Capture the cell that displays the provided text and extract its [X, Y] central coordinate. 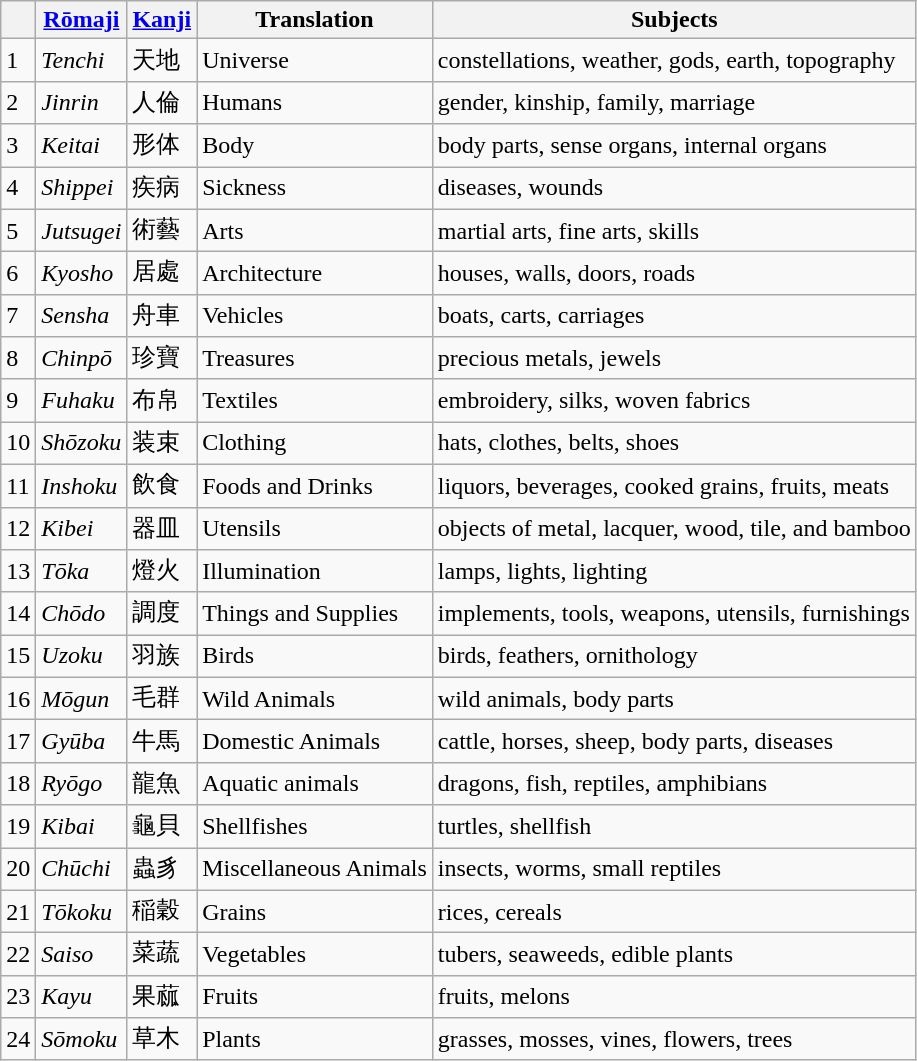
布帛 [162, 400]
4 [18, 188]
11 [18, 486]
Chūchi [82, 870]
Jutsugei [82, 230]
20 [18, 870]
術藝 [162, 230]
grasses, mosses, vines, flowers, trees [674, 1040]
Tōkoku [82, 912]
Gyūba [82, 742]
23 [18, 996]
Sickness [315, 188]
13 [18, 572]
Mōgun [82, 698]
boats, carts, carriages [674, 316]
Treasures [315, 358]
diseases, wounds [674, 188]
燈火 [162, 572]
hats, clothes, belts, shoes [674, 444]
稲穀 [162, 912]
舟車 [162, 316]
Shellfishes [315, 826]
Subjects [674, 20]
Illumination [315, 572]
12 [18, 528]
19 [18, 826]
precious metals, jewels [674, 358]
Body [315, 146]
constellations, weather, gods, earth, topography [674, 60]
5 [18, 230]
装束 [162, 444]
草木 [162, 1040]
Kibai [82, 826]
Vegetables [315, 954]
6 [18, 274]
implements, tools, weapons, utensils, furnishings [674, 614]
1 [18, 60]
龍魚 [162, 784]
22 [18, 954]
lamps, lights, lighting [674, 572]
Ryōgo [82, 784]
Clothing [315, 444]
Shōzoku [82, 444]
Chōdo [82, 614]
Foods and Drinks [315, 486]
疾病 [162, 188]
body parts, sense organs, internal organs [674, 146]
蟲豸 [162, 870]
Shippei [82, 188]
18 [18, 784]
embroidery, silks, woven fabrics [674, 400]
羽族 [162, 656]
Wild Animals [315, 698]
gender, kinship, family, marriage [674, 102]
Jinrin [82, 102]
Tenchi [82, 60]
Tōka [82, 572]
21 [18, 912]
houses, walls, doors, roads [674, 274]
2 [18, 102]
Grains [315, 912]
菜蔬 [162, 954]
Domestic Animals [315, 742]
objects of metal, lacquer, wood, tile, and bamboo [674, 528]
Inshoku [82, 486]
Miscellaneous Animals [315, 870]
Sensha [82, 316]
Arts [315, 230]
器皿 [162, 528]
9 [18, 400]
7 [18, 316]
fruits, melons [674, 996]
Plants [315, 1040]
martial arts, fine arts, skills [674, 230]
Kayu [82, 996]
insects, worms, small reptiles [674, 870]
形体 [162, 146]
Sōmoku [82, 1040]
珍寶 [162, 358]
Humans [315, 102]
Uzoku [82, 656]
10 [18, 444]
Textiles [315, 400]
Aquatic animals [315, 784]
16 [18, 698]
Fruits [315, 996]
turtles, shellfish [674, 826]
Birds [315, 656]
果蓏 [162, 996]
天地 [162, 60]
tubers, seaweeds, edible plants [674, 954]
3 [18, 146]
birds, feathers, ornithology [674, 656]
8 [18, 358]
Rōmaji [82, 20]
14 [18, 614]
Kibei [82, 528]
rices, cereals [674, 912]
liquors, beverages, cooked grains, fruits, meats [674, 486]
Chinpō [82, 358]
15 [18, 656]
Universe [315, 60]
龜貝 [162, 826]
Architecture [315, 274]
wild animals, body parts [674, 698]
cattle, horses, sheep, body parts, diseases [674, 742]
飲食 [162, 486]
Fuhaku [82, 400]
Utensils [315, 528]
調度 [162, 614]
牛馬 [162, 742]
Saiso [82, 954]
居處 [162, 274]
17 [18, 742]
Kanji [162, 20]
Things and Supplies [315, 614]
dragons, fish, reptiles, amphibians [674, 784]
毛群 [162, 698]
人倫 [162, 102]
Keitai [82, 146]
24 [18, 1040]
Translation [315, 20]
Kyosho [82, 274]
Vehicles [315, 316]
